Locate the cell with the specified text and output its [X, Y] center coordinate. 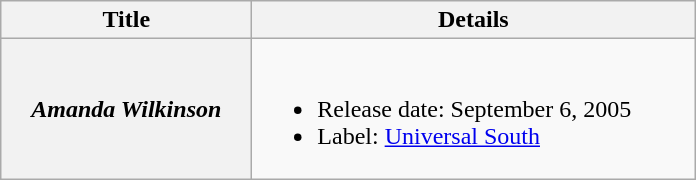
Release date: September 6, 2005Label: Universal South [474, 109]
Details [474, 20]
Amanda Wilkinson [126, 109]
Title [126, 20]
